Return (X, Y) of the center of cell containing provided text 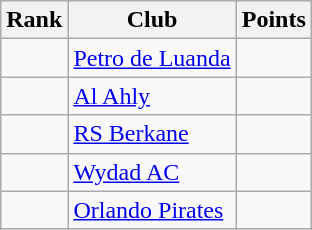
Club (152, 20)
RS Berkane (152, 134)
Al Ahly (152, 96)
Rank (34, 20)
Points (274, 20)
Petro de Luanda (152, 58)
Wydad AC (152, 172)
Orlando Pirates (152, 210)
